Determine the (x, y) coordinate at the center of the cell enclosing the given text.  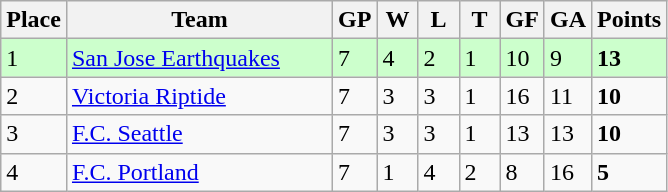
9 (568, 58)
T (480, 20)
GA (568, 20)
5 (630, 172)
Points (630, 20)
F.C. Seattle (199, 134)
Place (34, 20)
8 (522, 172)
L (438, 20)
Victoria Riptide (199, 96)
Team (199, 20)
11 (568, 96)
W (398, 20)
San Jose Earthquakes (199, 58)
GP (355, 20)
F.C. Portland (199, 172)
GF (522, 20)
